Return the [X, Y] coordinate for the center point of the cell that contains the specified text.  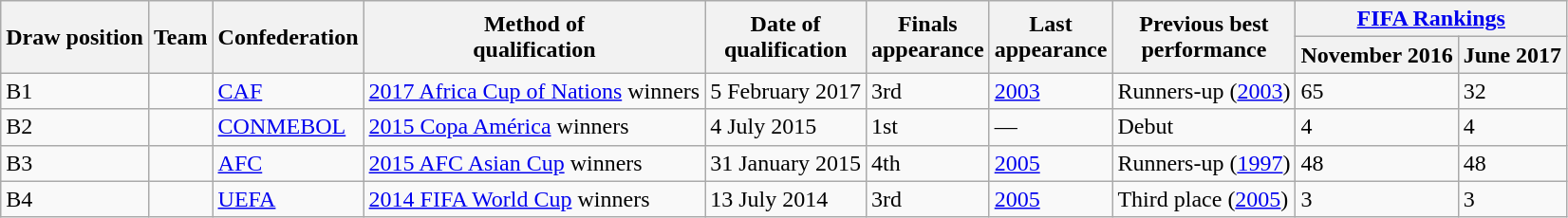
Team [180, 37]
Draw position [75, 37]
5 February 2017 [786, 91]
FIFA Rankings [1431, 19]
31 January 2015 [786, 163]
4 July 2015 [786, 127]
Debut [1204, 127]
2014 FIFA World Cup winners [534, 199]
AFC [289, 163]
CAF [289, 91]
Confederation [289, 37]
4th [927, 163]
Method ofqualification [534, 37]
UEFA [289, 199]
B2 [75, 127]
CONMEBOL [289, 127]
Runners-up (1997) [1204, 163]
Previous bestperformance [1204, 37]
B3 [75, 163]
32 [1512, 91]
Finalsappearance [927, 37]
2015 Copa América winners [534, 127]
November 2016 [1376, 55]
B4 [75, 199]
65 [1376, 91]
Runners-up (2003) [1204, 91]
2015 AFC Asian Cup winners [534, 163]
Date ofqualification [786, 37]
Lastappearance [1051, 37]
B1 [75, 91]
— [1051, 127]
2003 [1051, 91]
13 July 2014 [786, 199]
1st [927, 127]
2017 Africa Cup of Nations winners [534, 91]
Third place (2005) [1204, 199]
June 2017 [1512, 55]
